Scan for the cell matching the given text and deliver its (x, y) coordinate at center. 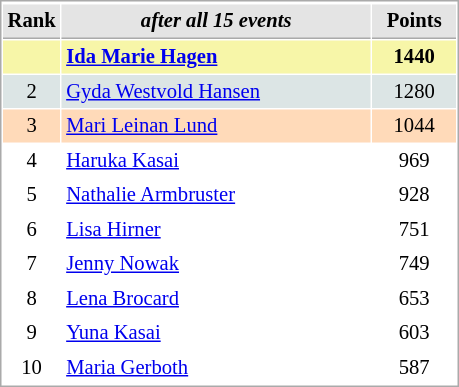
Lisa Hirner (216, 230)
Ida Marie Hagen (216, 56)
Mari Leinan Lund (216, 126)
751 (414, 230)
3 (32, 126)
Haruka Kasai (216, 160)
2 (32, 92)
Rank (32, 21)
9 (32, 332)
after all 15 events (216, 21)
Gyda Westvold Hansen (216, 92)
Yuna Kasai (216, 332)
749 (414, 264)
Nathalie Armbruster (216, 194)
6 (32, 230)
1440 (414, 56)
969 (414, 160)
8 (32, 298)
Jenny Nowak (216, 264)
928 (414, 194)
587 (414, 368)
1044 (414, 126)
5 (32, 194)
1280 (414, 92)
653 (414, 298)
Points (414, 21)
603 (414, 332)
4 (32, 160)
Maria Gerboth (216, 368)
Lena Brocard (216, 298)
7 (32, 264)
10 (32, 368)
